Return the (x, y) coordinate for the center point of the cell that contains the specified text.  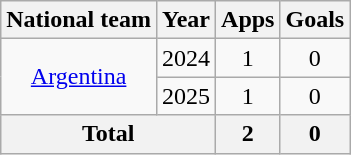
2025 (186, 96)
Year (186, 20)
2 (248, 134)
Apps (248, 20)
2024 (186, 58)
Goals (315, 20)
Total (108, 134)
Argentina (79, 77)
National team (79, 20)
